Scan for the cell matching the given text and deliver its (X, Y) coordinate at center. 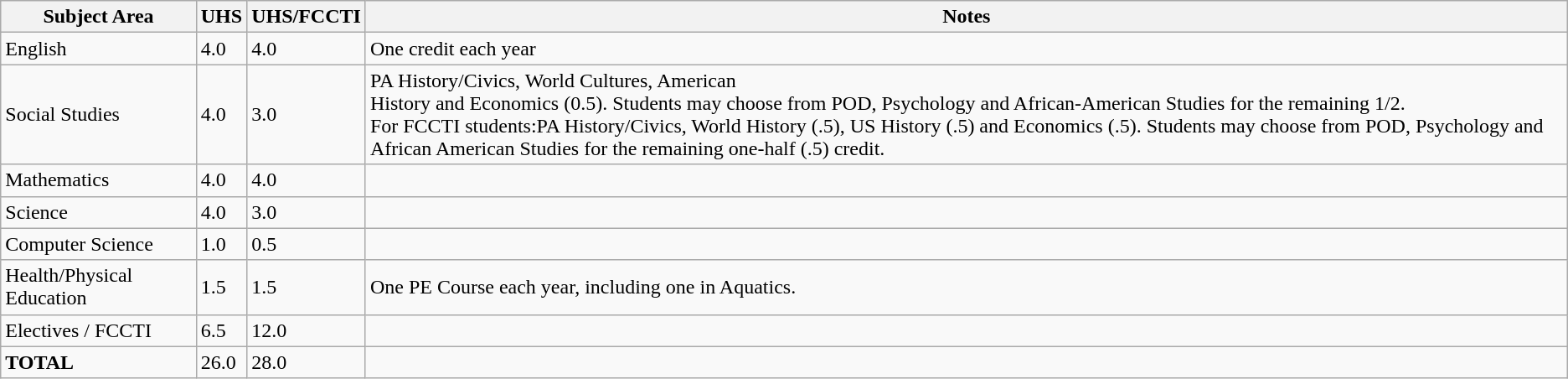
One PE Course each year, including one in Aquatics. (967, 287)
UHS (221, 17)
TOTAL (99, 362)
Mathematics (99, 180)
Science (99, 212)
Social Studies (99, 114)
1.0 (221, 244)
English (99, 49)
Computer Science (99, 244)
28.0 (307, 362)
Subject Area (99, 17)
Health/Physical Education (99, 287)
One credit each year (967, 49)
26.0 (221, 362)
12.0 (307, 330)
Notes (967, 17)
0.5 (307, 244)
Electives / FCCTI (99, 330)
UHS/FCCTI (307, 17)
6.5 (221, 330)
